Locate the cell with the specified text and output its [x, y] center coordinate. 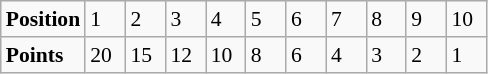
9 [426, 19]
Position [43, 19]
Points [43, 55]
7 [346, 19]
5 [266, 19]
20 [105, 55]
15 [145, 55]
12 [185, 55]
